Pinpoint the cell where the given text exists, returning its [X, Y] midpoint coordinate. 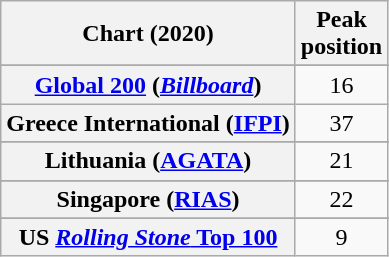
9 [341, 237]
21 [341, 161]
22 [341, 199]
37 [341, 123]
Global 200 (Billboard) [148, 85]
US Rolling Stone Top 100 [148, 237]
Chart (2020) [148, 34]
Peakposition [341, 34]
Singapore (RIAS) [148, 199]
Lithuania (AGATA) [148, 161]
16 [341, 85]
Greece International (IFPI) [148, 123]
